Return the (x, y) coordinate for the center point of the cell that contains the specified text.  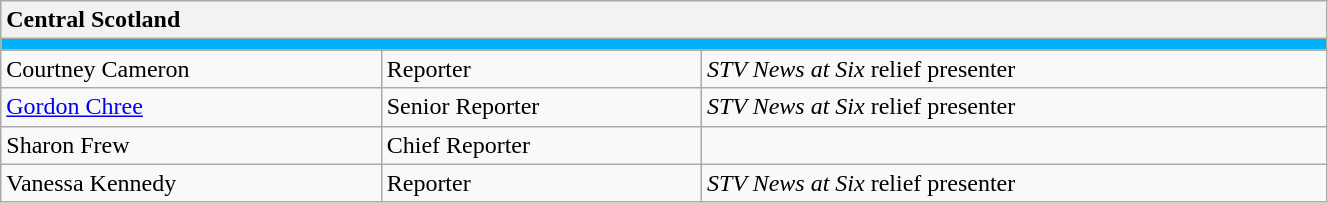
Chief Reporter (541, 145)
Gordon Chree (191, 107)
Senior Reporter (541, 107)
Vanessa Kennedy (191, 183)
Central Scotland (664, 20)
Courtney Cameron (191, 69)
Sharon Frew (191, 145)
